Pinpoint the cell where the given text exists, returning its (X, Y) midpoint coordinate. 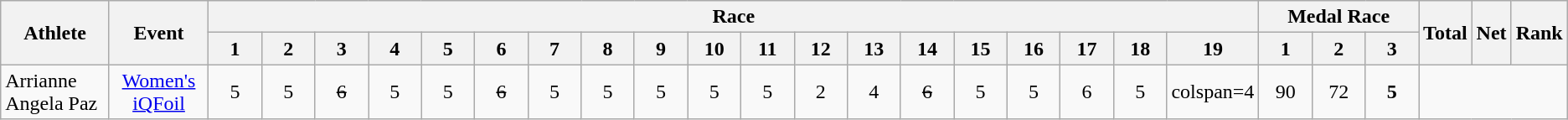
72 (1338, 92)
10 (714, 49)
11 (767, 49)
Rank (1540, 33)
18 (1140, 49)
Net (1491, 33)
Arrianne Angela Paz (55, 92)
Athlete (55, 33)
Women's iQFoil (159, 92)
Event (159, 33)
15 (981, 49)
16 (1034, 49)
Total (1446, 33)
14 (927, 49)
8 (608, 49)
17 (1087, 49)
9 (661, 49)
Race (734, 17)
Medal Race (1338, 17)
90 (1286, 92)
12 (821, 49)
13 (874, 49)
19 (1213, 49)
colspan=4 (1213, 92)
7 (554, 49)
